Extract the [X, Y] coordinate from the center of the cell holding the provided text.  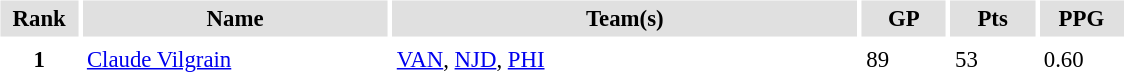
PPG [1081, 18]
Pts [993, 18]
Team(s) [624, 18]
GP [904, 18]
Name [234, 18]
Rank [38, 18]
